Extract the [X, Y] coordinate from the center of the cell holding the provided text.  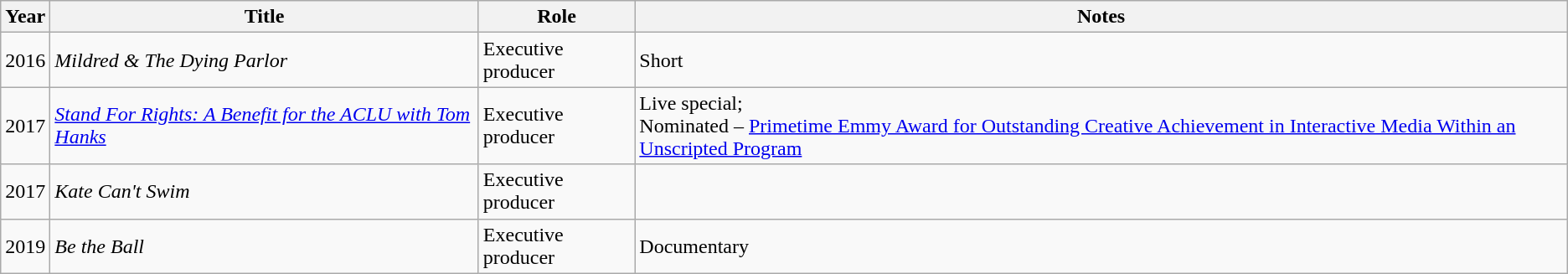
2016 [25, 60]
Be the Ball [265, 246]
Role [556, 17]
Short [1101, 60]
Documentary [1101, 246]
Notes [1101, 17]
Title [265, 17]
Mildred & The Dying Parlor [265, 60]
Kate Can't Swim [265, 191]
2019 [25, 246]
Year [25, 17]
Live special;Nominated – Primetime Emmy Award for Outstanding Creative Achievement in Interactive Media Within an Unscripted Program [1101, 126]
Stand For Rights: A Benefit for the ACLU with Tom Hanks [265, 126]
